Output the [X, Y] coordinate of the center of the cell containing the given text.  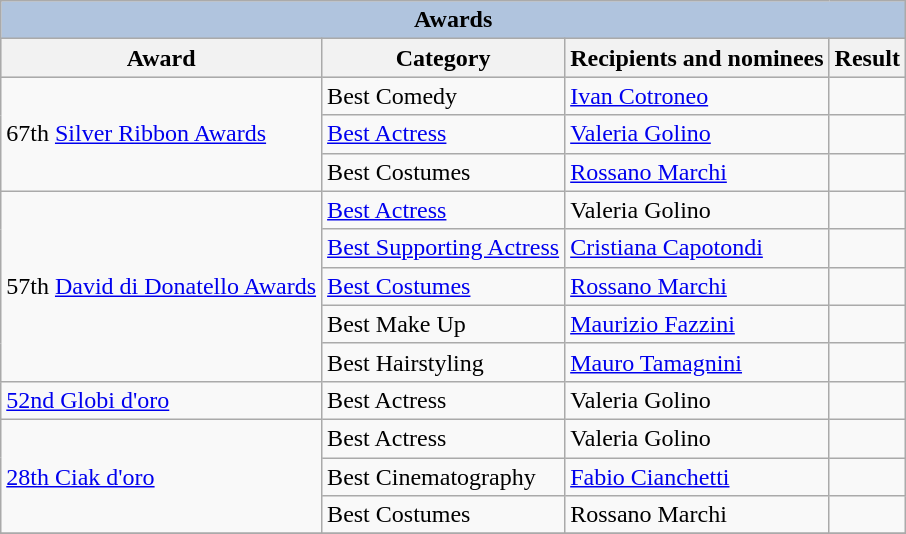
Fabio Cianchetti [697, 477]
Ivan Cotroneo [697, 96]
Recipients and nominees [697, 58]
Best Hairstyling [444, 362]
Category [444, 58]
67th Silver Ribbon Awards [162, 134]
Best Supporting Actress [444, 248]
52nd Globi d'oro [162, 400]
Maurizio Fazzini [697, 324]
Awards [454, 20]
Cristiana Capotondi [697, 248]
28th Ciak d'oro [162, 476]
57th David di Donatello Awards [162, 286]
Best Cinematography [444, 477]
Result [867, 58]
Mauro Tamagnini [697, 362]
Best Comedy [444, 96]
Award [162, 58]
Best Make Up [444, 324]
